For the text-containing cell, return its midpoint in [x, y] coordinate format. 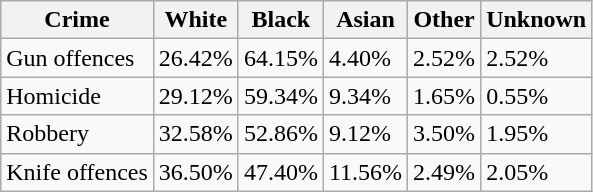
9.34% [365, 96]
59.34% [280, 96]
32.58% [196, 134]
64.15% [280, 58]
4.40% [365, 58]
36.50% [196, 172]
26.42% [196, 58]
Gun offences [78, 58]
11.56% [365, 172]
2.49% [444, 172]
1.65% [444, 96]
29.12% [196, 96]
Homicide [78, 96]
Other [444, 20]
White [196, 20]
47.40% [280, 172]
1.95% [536, 134]
0.55% [536, 96]
2.05% [536, 172]
Robbery [78, 134]
52.86% [280, 134]
Crime [78, 20]
3.50% [444, 134]
Knife offences [78, 172]
Asian [365, 20]
9.12% [365, 134]
Unknown [536, 20]
Black [280, 20]
